Determine the (x, y) coordinate at the center of the cell enclosing the given text.  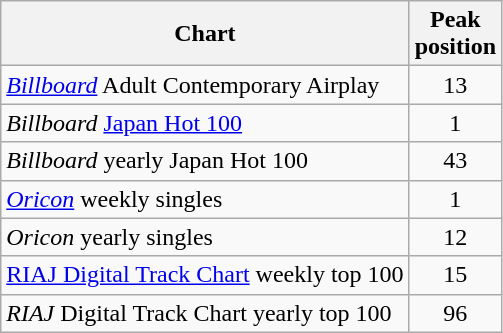
12 (455, 237)
Chart (205, 34)
Billboard Japan Hot 100 (205, 123)
RIAJ Digital Track Chart weekly top 100 (205, 275)
RIAJ Digital Track Chart yearly top 100 (205, 313)
96 (455, 313)
Oricon yearly singles (205, 237)
Peakposition (455, 34)
Billboard yearly Japan Hot 100 (205, 161)
Oricon weekly singles (205, 199)
15 (455, 275)
Billboard Adult Contemporary Airplay (205, 85)
43 (455, 161)
13 (455, 85)
